For the text-containing cell, return its midpoint in [x, y] coordinate format. 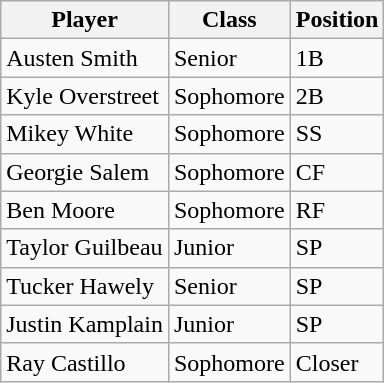
CF [337, 172]
1B [337, 58]
Class [229, 20]
Closer [337, 362]
Justin Kamplain [85, 324]
Tucker Hawely [85, 286]
Georgie Salem [85, 172]
Ray Castillo [85, 362]
Ben Moore [85, 210]
Position [337, 20]
Kyle Overstreet [85, 96]
Taylor Guilbeau [85, 248]
Player [85, 20]
Mikey White [85, 134]
Austen Smith [85, 58]
SS [337, 134]
2B [337, 96]
RF [337, 210]
